Search for the cell housing the specified text and yield its [X, Y] center coordinate. 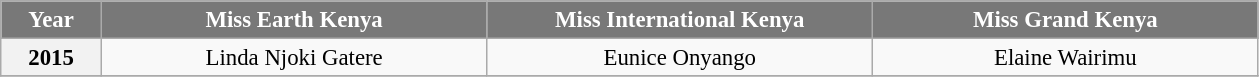
Miss Earth Kenya [294, 20]
2015 [52, 58]
Miss International Kenya [680, 20]
Year [52, 20]
Miss Grand Kenya [1066, 20]
Eunice Onyango [680, 58]
Elaine Wairimu [1066, 58]
Linda Njoki Gatere [294, 58]
